Search for the cell housing the specified text and yield its [X, Y] center coordinate. 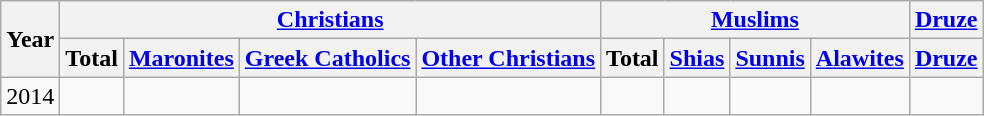
2014 [30, 96]
Alawites [860, 58]
Maronites [181, 58]
Christians [330, 20]
Other Christians [508, 58]
Greek Catholics [328, 58]
Shias [697, 58]
Sunnis [770, 58]
Year [30, 39]
Muslims [756, 20]
